Output the (x, y) coordinate of the center of the cell containing the given text.  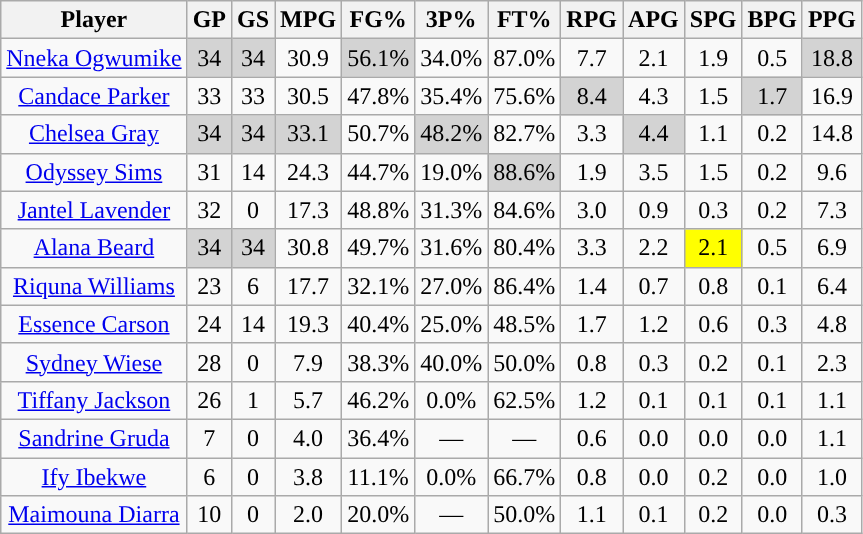
SPG (713, 20)
6.4 (832, 286)
3.5 (654, 172)
Candace Parker (94, 96)
31.3% (452, 210)
FG% (378, 20)
50.7% (378, 134)
1 (252, 400)
87.0% (524, 58)
20.0% (378, 515)
GP (209, 20)
RPG (592, 20)
86.4% (524, 286)
19.3 (308, 324)
24.3 (308, 172)
4.3 (654, 96)
10 (209, 515)
31 (209, 172)
0.7 (654, 286)
PPG (832, 20)
2.3 (832, 362)
Jantel Lavender (94, 210)
30.9 (308, 58)
17.3 (308, 210)
56.1% (378, 58)
31.6% (452, 248)
Maimouna Diarra (94, 515)
BPG (772, 20)
Tiffany Jackson (94, 400)
80.4% (524, 248)
3.0 (592, 210)
4.8 (832, 324)
APG (654, 20)
Riquna Williams (94, 286)
3.8 (308, 477)
19.0% (452, 172)
8.4 (592, 96)
FT% (524, 20)
MPG (308, 20)
40.4% (378, 324)
3P% (452, 20)
66.7% (524, 477)
Odyssey Sims (94, 172)
Player (94, 20)
82.7% (524, 134)
7.3 (832, 210)
36.4% (378, 438)
62.5% (524, 400)
75.6% (524, 96)
6.9 (832, 248)
88.6% (524, 172)
30.5 (308, 96)
Sydney Wiese (94, 362)
25.0% (452, 324)
38.3% (378, 362)
14.8 (832, 134)
18.8 (832, 58)
30.8 (308, 248)
49.7% (378, 248)
9.6 (832, 172)
47.8% (378, 96)
Chelsea Gray (94, 134)
46.2% (378, 400)
2.0 (308, 515)
34.0% (452, 58)
GS (252, 20)
84.6% (524, 210)
27.0% (452, 286)
7 (209, 438)
48.8% (378, 210)
Ify Ibekwe (94, 477)
7.9 (308, 362)
33.1 (308, 134)
32 (209, 210)
1.4 (592, 286)
0.9 (654, 210)
44.7% (378, 172)
24 (209, 324)
4.4 (654, 134)
28 (209, 362)
Sandrine Gruda (94, 438)
5.7 (308, 400)
48.2% (452, 134)
Essence Carson (94, 324)
Alana Beard (94, 248)
16.9 (832, 96)
48.5% (524, 324)
11.1% (378, 477)
40.0% (452, 362)
23 (209, 286)
35.4% (452, 96)
26 (209, 400)
7.7 (592, 58)
32.1% (378, 286)
Nneka Ogwumike (94, 58)
4.0 (308, 438)
2.2 (654, 248)
1.0 (832, 477)
17.7 (308, 286)
